Pinpoint the cell where the given text exists, returning its [X, Y] midpoint coordinate. 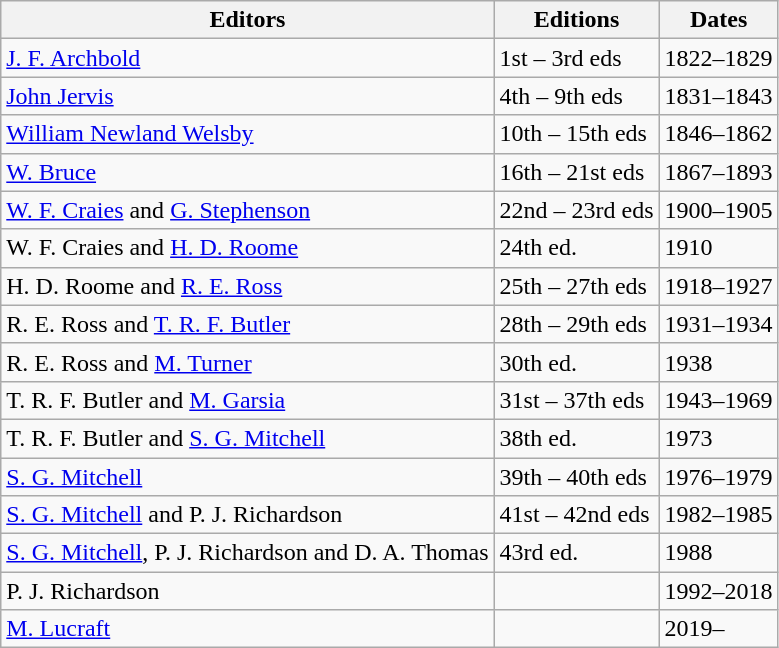
Dates [718, 20]
39th – 40th eds [576, 477]
1988 [718, 553]
28th – 29th eds [576, 324]
1900–1905 [718, 210]
H. D. Roome and R. E. Ross [248, 286]
24th ed. [576, 248]
T. R. F. Butler and M. Garsia [248, 400]
1910 [718, 248]
25th – 27th eds [576, 286]
41st – 42nd eds [576, 515]
1918–1927 [718, 286]
1976–1979 [718, 477]
31st – 37th eds [576, 400]
1938 [718, 362]
1st – 3rd eds [576, 58]
S. G. Mitchell and P. J. Richardson [248, 515]
1931–1934 [718, 324]
1831–1843 [718, 96]
S. G. Mitchell [248, 477]
43rd ed. [576, 553]
S. G. Mitchell, P. J. Richardson and D. A. Thomas [248, 553]
P. J. Richardson [248, 591]
R. E. Ross and M. Turner [248, 362]
4th – 9th eds [576, 96]
22nd – 23rd eds [576, 210]
W. F. Craies and G. Stephenson [248, 210]
1992–2018 [718, 591]
1982–1985 [718, 515]
William Newland Welsby [248, 134]
Editors [248, 20]
John Jervis [248, 96]
38th ed. [576, 438]
W. Bruce [248, 172]
Editions [576, 20]
1846–1862 [718, 134]
1943–1969 [718, 400]
16th – 21st eds [576, 172]
30th ed. [576, 362]
J. F. Archbold [248, 58]
1822–1829 [718, 58]
1973 [718, 438]
W. F. Craies and H. D. Roome [248, 248]
T. R. F. Butler and S. G. Mitchell [248, 438]
M. Lucraft [248, 629]
1867–1893 [718, 172]
R. E. Ross and T. R. F. Butler [248, 324]
2019– [718, 629]
10th – 15th eds [576, 134]
